Find where the given text appears and provide that cell's center as [x, y] coordinate. 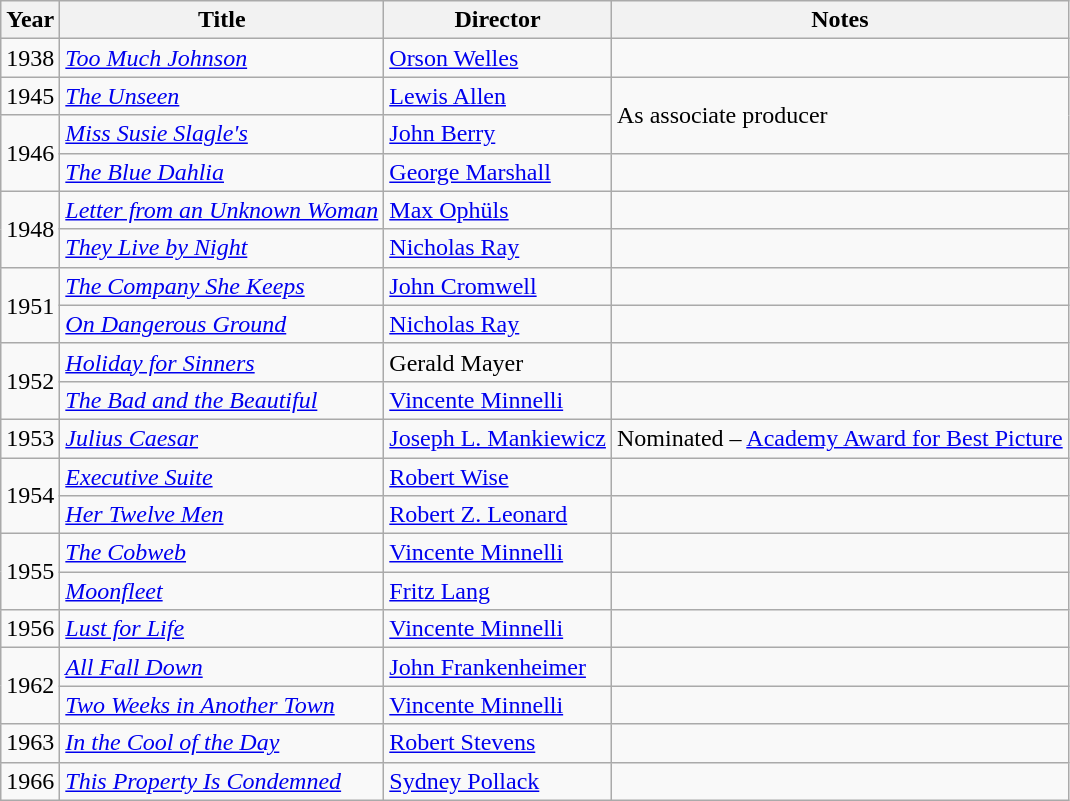
Nominated – Academy Award for Best Picture [840, 438]
Julius Caesar [222, 438]
Director [498, 20]
Lewis Allen [498, 96]
Max Ophüls [498, 210]
In the Cool of the Day [222, 743]
Lust for Life [222, 629]
All Fall Down [222, 667]
1946 [30, 153]
The Bad and the Beautiful [222, 400]
Moonfleet [222, 591]
Too Much Johnson [222, 58]
1952 [30, 381]
1956 [30, 629]
1951 [30, 305]
Sydney Pollack [498, 781]
1948 [30, 229]
Fritz Lang [498, 591]
This Property Is Condemned [222, 781]
1962 [30, 686]
Robert Z. Leonard [498, 515]
Robert Stevens [498, 743]
The Blue Dahlia [222, 172]
Robert Wise [498, 477]
They Live by Night [222, 248]
John Berry [498, 134]
Year [30, 20]
John Cromwell [498, 286]
1945 [30, 96]
Gerald Mayer [498, 362]
Two Weeks in Another Town [222, 705]
Executive Suite [222, 477]
Notes [840, 20]
On Dangerous Ground [222, 324]
Holiday for Sinners [222, 362]
Joseph L. Mankiewicz [498, 438]
1953 [30, 438]
1954 [30, 496]
1955 [30, 572]
John Frankenheimer [498, 667]
Letter from an Unknown Woman [222, 210]
Orson Welles [498, 58]
The Company She Keeps [222, 286]
Title [222, 20]
1938 [30, 58]
The Unseen [222, 96]
1963 [30, 743]
As associate producer [840, 115]
The Cobweb [222, 553]
1966 [30, 781]
Miss Susie Slagle's [222, 134]
George Marshall [498, 172]
Her Twelve Men [222, 515]
